Determine the (X, Y) coordinate at the center of the cell enclosing the given text.  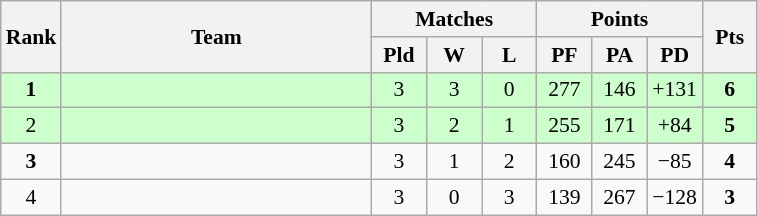
6 (730, 90)
−128 (674, 197)
PA (620, 55)
W (454, 55)
+84 (674, 126)
Pts (730, 36)
L (510, 55)
Rank (32, 36)
139 (564, 197)
Matches (454, 19)
160 (564, 162)
−85 (674, 162)
PF (564, 55)
5 (730, 126)
146 (620, 90)
277 (564, 90)
+131 (674, 90)
Points (620, 19)
Pld (398, 55)
Team (216, 36)
171 (620, 126)
PD (674, 55)
267 (620, 197)
245 (620, 162)
255 (564, 126)
